Identify which cell holds the provided text, then report its (X, Y) central coordinate. 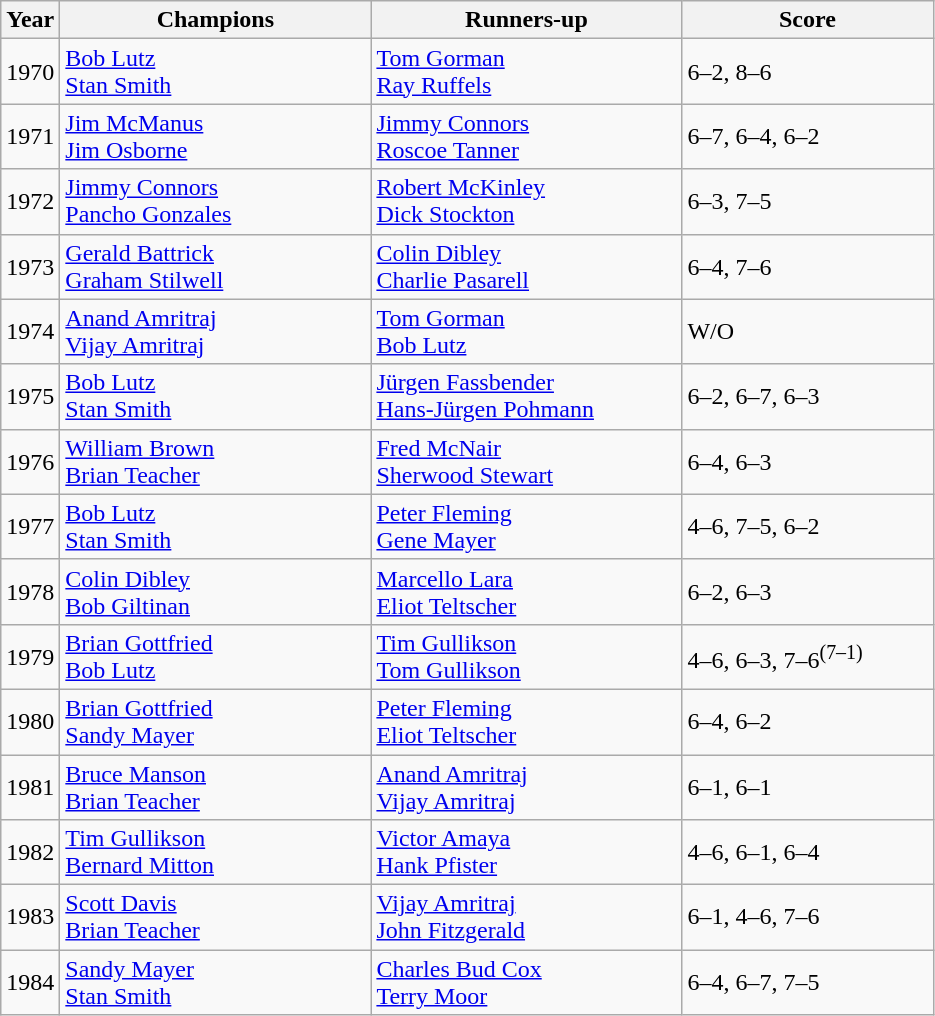
William Brown Brian Teacher (216, 462)
Victor Amaya Hank Pfister (526, 852)
Bruce Manson Brian Teacher (216, 786)
Champions (216, 20)
1977 (30, 526)
Peter Fleming Gene Mayer (526, 526)
6–3, 7–5 (808, 202)
1979 (30, 656)
Jimmy Connors Roscoe Tanner (526, 136)
Fred McNair Sherwood Stewart (526, 462)
Jürgen Fassbender Hans-Jürgen Pohmann (526, 396)
Charles Bud Cox Terry Moor (526, 982)
4–6, 6–3, 7–6(7–1) (808, 656)
6–1, 6–1 (808, 786)
6–7, 6–4, 6–2 (808, 136)
Brian Gottfried Sandy Mayer (216, 722)
6–2, 6–3 (808, 592)
1980 (30, 722)
6–4, 6–3 (808, 462)
Brian Gottfried Bob Lutz (216, 656)
1974 (30, 332)
Scott Davis Brian Teacher (216, 918)
1981 (30, 786)
W/O (808, 332)
Tim Gullikson Tom Gullikson (526, 656)
Tom Gorman Bob Lutz (526, 332)
1970 (30, 72)
6–4, 7–6 (808, 266)
Score (808, 20)
Peter Fleming Eliot Teltscher (526, 722)
Colin Dibley Charlie Pasarell (526, 266)
1976 (30, 462)
4–6, 6–1, 6–4 (808, 852)
1983 (30, 918)
Tom Gorman Ray Ruffels (526, 72)
6–4, 6–2 (808, 722)
1975 (30, 396)
1973 (30, 266)
Marcello Lara Eliot Teltscher (526, 592)
Gerald Battrick Graham Stilwell (216, 266)
4–6, 7–5, 6–2 (808, 526)
1971 (30, 136)
Jimmy Connors Pancho Gonzales (216, 202)
6–2, 8–6 (808, 72)
Year (30, 20)
Sandy Mayer Stan Smith (216, 982)
Tim Gullikson Bernard Mitton (216, 852)
1982 (30, 852)
1984 (30, 982)
6–4, 6–7, 7–5 (808, 982)
1978 (30, 592)
1972 (30, 202)
6–1, 4–6, 7–6 (808, 918)
Colin Dibley Bob Giltinan (216, 592)
Vijay Amritraj John Fitzgerald (526, 918)
6–2, 6–7, 6–3 (808, 396)
Robert McKinley Dick Stockton (526, 202)
Runners-up (526, 20)
Jim McManus Jim Osborne (216, 136)
